Identify which cell holds the provided text, then report its [x, y] central coordinate. 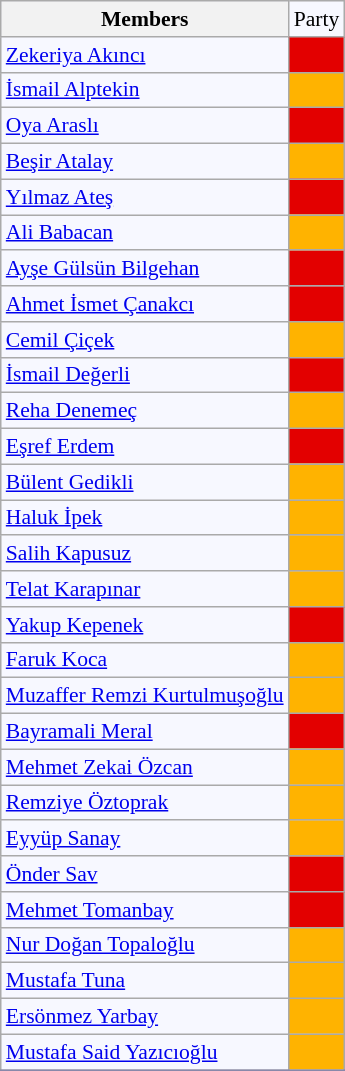
Ahmet İsmet Çanakcı [145, 304]
Mehmet Zekai Özcan [145, 767]
Yılmaz Ateş [145, 197]
Nur Doğan Topaloğlu [145, 945]
Zekeriya Akıncı [145, 55]
Bayramali Meral [145, 732]
Faruk Koca [145, 660]
Muzaffer Remzi Kurtulmuşoğlu [145, 696]
Ersönmez Yarbay [145, 1017]
Mehmet Tomanbay [145, 910]
Mustafa Said Yazıcıoğlu [145, 1052]
Oya Araslı [145, 126]
Reha Denemeç [145, 411]
Haluk İpek [145, 518]
Cemil Çiçek [145, 340]
Remziye Öztoprak [145, 803]
Telat Karapınar [145, 589]
Mustafa Tuna [145, 981]
Party [317, 19]
Yakup Kepenek [145, 625]
Eşref Erdem [145, 447]
Ayşe Gülsün Bilgehan [145, 269]
İsmail Alptekin [145, 90]
Eyyüp Sanay [145, 839]
Önder Sav [145, 874]
Bülent Gedikli [145, 482]
Ali Babacan [145, 233]
Salih Kapusuz [145, 554]
Members [145, 19]
İsmail Değerli [145, 375]
Beşir Atalay [145, 162]
